From the cell containing the given text, extract its center point as (X, Y) coordinate. 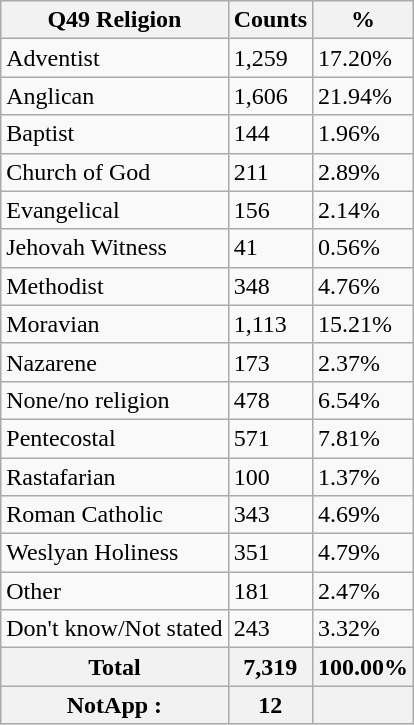
0.56% (364, 248)
156 (270, 210)
100 (270, 477)
478 (270, 400)
Church of God (114, 172)
Don't know/Not stated (114, 629)
Other (114, 591)
1.96% (364, 134)
4.76% (364, 286)
343 (270, 515)
2.37% (364, 362)
Anglican (114, 96)
12 (270, 705)
571 (270, 438)
Moravian (114, 324)
144 (270, 134)
1,113 (270, 324)
181 (270, 591)
Jehovah Witness (114, 248)
Pentecostal (114, 438)
100.00% (364, 667)
Adventist (114, 58)
243 (270, 629)
Weslyan Holiness (114, 553)
Evangelical (114, 210)
Baptist (114, 134)
21.94% (364, 96)
351 (270, 553)
NotApp : (114, 705)
6.54% (364, 400)
1,606 (270, 96)
15.21% (364, 324)
Methodist (114, 286)
None/no religion (114, 400)
Counts (270, 20)
Total (114, 667)
211 (270, 172)
% (364, 20)
348 (270, 286)
1,259 (270, 58)
4.69% (364, 515)
Q49 Religion (114, 20)
7,319 (270, 667)
4.79% (364, 553)
2.89% (364, 172)
173 (270, 362)
Roman Catholic (114, 515)
41 (270, 248)
17.20% (364, 58)
1.37% (364, 477)
2.47% (364, 591)
7.81% (364, 438)
Nazarene (114, 362)
2.14% (364, 210)
Rastafarian (114, 477)
3.32% (364, 629)
